Return the [x, y] coordinate for the center point of the cell that contains the specified text.  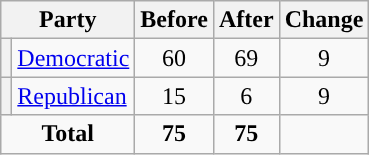
69 [246, 58]
15 [174, 96]
Republican [74, 96]
Total [68, 134]
Change [324, 20]
Party [68, 20]
Democratic [74, 58]
6 [246, 96]
Before [174, 20]
60 [174, 58]
After [246, 20]
